Detect which cell encompasses the target text, then output its (X, Y) center coordinate. 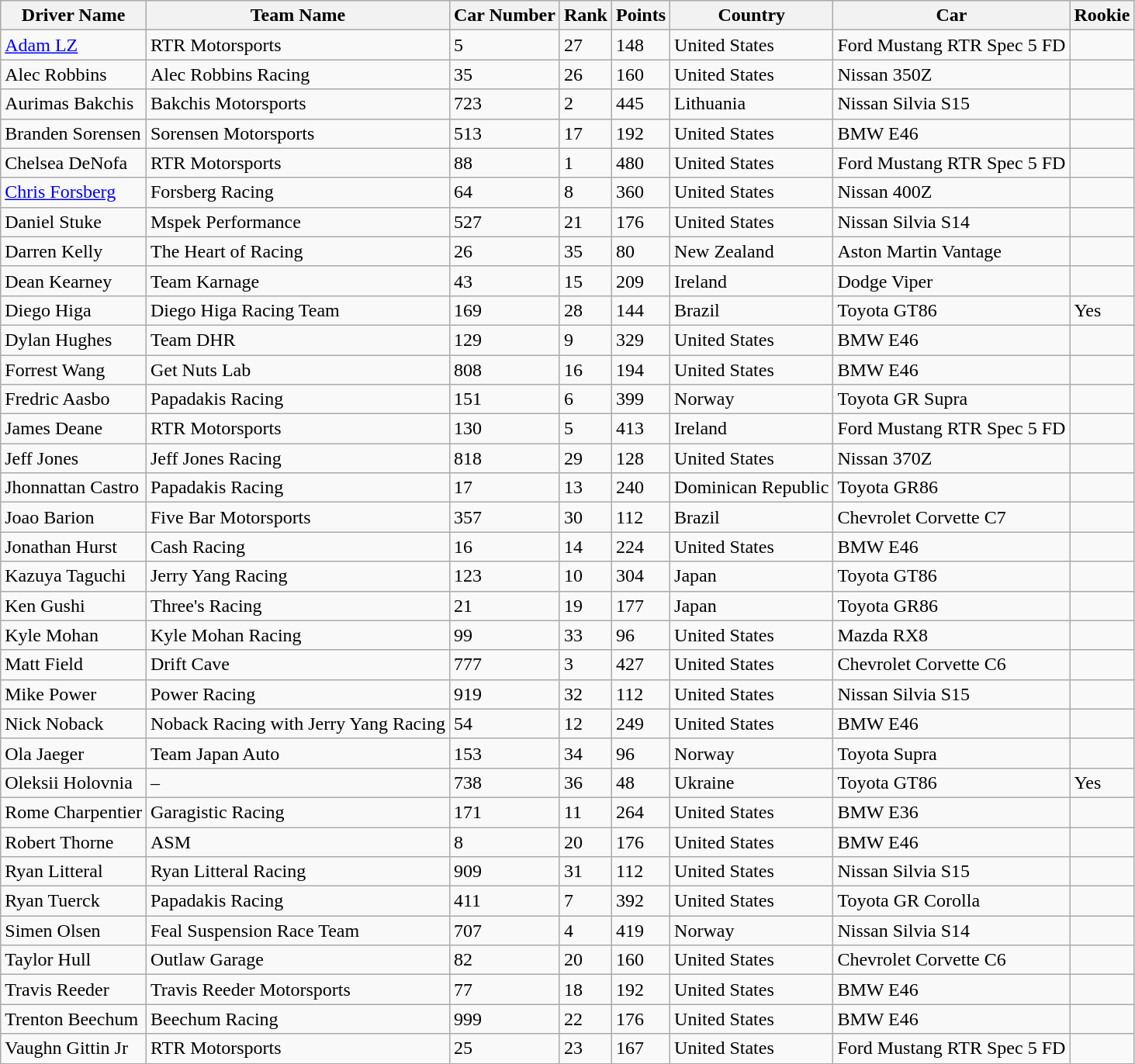
Jonathan Hurst (74, 547)
304 (641, 576)
Ryan Litteral (74, 872)
738 (504, 782)
Kazuya Taguchi (74, 576)
360 (641, 192)
777 (504, 665)
33 (585, 635)
Forsberg Racing (298, 192)
Jeff Jones (74, 458)
ASM (298, 841)
Power Racing (298, 694)
123 (504, 576)
Toyota GR Corolla (951, 901)
Toyota Supra (951, 753)
Lithuania (752, 104)
419 (641, 931)
Chris Forsberg (74, 192)
Simen Olsen (74, 931)
Matt Field (74, 665)
23 (585, 1048)
15 (585, 281)
64 (504, 192)
413 (641, 429)
Beechum Racing (298, 1019)
BMW E36 (951, 812)
36 (585, 782)
Jerry Yang Racing (298, 576)
Robert Thorne (74, 841)
Team Japan Auto (298, 753)
13 (585, 488)
151 (504, 399)
Jhonnattan Castro (74, 488)
329 (641, 340)
Dylan Hughes (74, 340)
Chelsea DeNofa (74, 163)
Sorensen Motorsports (298, 133)
Forrest Wang (74, 370)
48 (641, 782)
Garagistic Racing (298, 812)
Aston Martin Vantage (951, 251)
Rookie (1102, 16)
527 (504, 222)
Team Name (298, 16)
Driver Name (74, 16)
Alec Robbins (74, 74)
144 (641, 310)
919 (504, 694)
11 (585, 812)
Car Number (504, 16)
Travis Reeder (74, 990)
25 (504, 1048)
Drift Cave (298, 665)
Travis Reeder Motorsports (298, 990)
240 (641, 488)
12 (585, 724)
Feal Suspension Race Team (298, 931)
Rank (585, 16)
723 (504, 104)
Toyota GR Supra (951, 399)
Team Karnage (298, 281)
James Deane (74, 429)
148 (641, 45)
Nissan 400Z (951, 192)
Joao Barion (74, 517)
Points (641, 16)
54 (504, 724)
177 (641, 606)
129 (504, 340)
2 (585, 104)
Country (752, 16)
167 (641, 1048)
Ryan Litteral Racing (298, 872)
28 (585, 310)
Nissan 350Z (951, 74)
818 (504, 458)
Ola Jaeger (74, 753)
445 (641, 104)
194 (641, 370)
411 (504, 901)
Three's Racing (298, 606)
Fredric Aasbo (74, 399)
22 (585, 1019)
Five Bar Motorsports (298, 517)
82 (504, 960)
707 (504, 931)
909 (504, 872)
Chevrolet Corvette C7 (951, 517)
Dodge Viper (951, 281)
Aurimas Bakchis (74, 104)
Nissan 370Z (951, 458)
Vaughn Gittin Jr (74, 1048)
77 (504, 990)
169 (504, 310)
Mike Power (74, 694)
Bakchis Motorsports (298, 104)
399 (641, 399)
Cash Racing (298, 547)
Branden Sorensen (74, 133)
808 (504, 370)
99 (504, 635)
Team DHR (298, 340)
Alec Robbins Racing (298, 74)
Diego Higa Racing Team (298, 310)
18 (585, 990)
New Zealand (752, 251)
7 (585, 901)
Rome Charpentier (74, 812)
80 (641, 251)
427 (641, 665)
19 (585, 606)
Mspek Performance (298, 222)
357 (504, 517)
Daniel Stuke (74, 222)
513 (504, 133)
32 (585, 694)
1 (585, 163)
130 (504, 429)
Nick Noback (74, 724)
Get Nuts Lab (298, 370)
Ryan Tuerck (74, 901)
Kyle Mohan Racing (298, 635)
Car (951, 16)
6 (585, 399)
153 (504, 753)
Taylor Hull (74, 960)
264 (641, 812)
27 (585, 45)
9 (585, 340)
The Heart of Racing (298, 251)
128 (641, 458)
224 (641, 547)
– (298, 782)
Adam LZ (74, 45)
999 (504, 1019)
Oleksii Holovnia (74, 782)
14 (585, 547)
Diego Higa (74, 310)
Ukraine (752, 782)
Dominican Republic (752, 488)
Jeff Jones Racing (298, 458)
249 (641, 724)
Ken Gushi (74, 606)
34 (585, 753)
Outlaw Garage (298, 960)
171 (504, 812)
88 (504, 163)
3 (585, 665)
10 (585, 576)
29 (585, 458)
Darren Kelly (74, 251)
209 (641, 281)
31 (585, 872)
Dean Kearney (74, 281)
Kyle Mohan (74, 635)
Trenton Beechum (74, 1019)
Mazda RX8 (951, 635)
Noback Racing with Jerry Yang Racing (298, 724)
480 (641, 163)
43 (504, 281)
392 (641, 901)
4 (585, 931)
30 (585, 517)
